Pinpoint the cell where the given text exists, returning its (X, Y) midpoint coordinate. 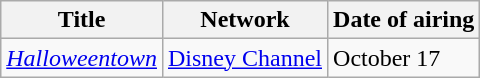
October 17 (404, 58)
Halloweentown (82, 58)
Disney Channel (244, 58)
Title (82, 20)
Network (244, 20)
Date of airing (404, 20)
